Locate the cell with the specified text and output its [x, y] center coordinate. 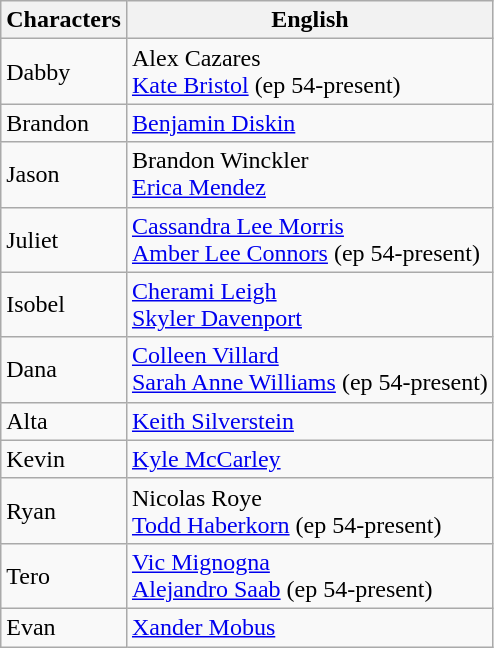
Keith Silverstein [310, 421]
Cherami LeighSkyler Davenport [310, 304]
Evan [64, 627]
Kevin [64, 459]
Nicolas RoyeTodd Haberkorn (ep 54-present) [310, 510]
Brandon WincklerErica Mendez [310, 174]
Xander Mobus [310, 627]
Alta [64, 421]
Dana [64, 370]
Tero [64, 576]
Kyle McCarley [310, 459]
Jason [64, 174]
Benjamin Diskin [310, 123]
Ryan [64, 510]
Vic MignognaAlejandro Saab (ep 54-present) [310, 576]
Characters [64, 20]
Isobel [64, 304]
Dabby [64, 72]
Alex CazaresKate Bristol (ep 54-present) [310, 72]
Juliet [64, 240]
English [310, 20]
Cassandra Lee MorrisAmber Lee Connors (ep 54-present) [310, 240]
Brandon [64, 123]
Colleen VillardSarah Anne Williams (ep 54-present) [310, 370]
